Locate the cell with the specified text and output its [X, Y] center coordinate. 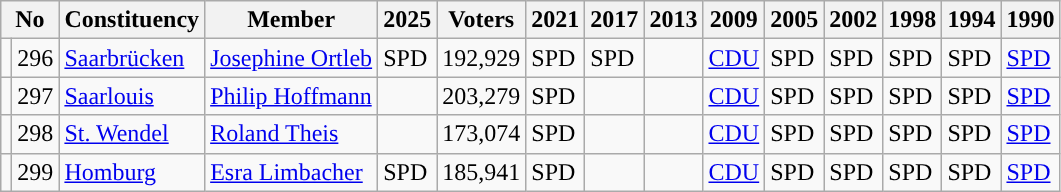
2002 [854, 20]
2021 [556, 20]
Member [292, 20]
297 [36, 96]
Josephine Ortleb [292, 58]
Philip Hoffmann [292, 96]
2005 [794, 20]
Esra Limbacher [292, 172]
185,941 [482, 172]
1990 [1030, 20]
173,074 [482, 134]
Saarlouis [132, 96]
2017 [614, 20]
296 [36, 58]
Constituency [132, 20]
1994 [972, 20]
Saarbrücken [132, 58]
298 [36, 134]
203,279 [482, 96]
Voters [482, 20]
Roland Theis [292, 134]
St. Wendel [132, 134]
No [30, 20]
2009 [734, 20]
2013 [674, 20]
1998 [912, 20]
2025 [408, 20]
192,929 [482, 58]
299 [36, 172]
Homburg [132, 172]
